Scan for the cell matching the given text and deliver its [X, Y] coordinate at center. 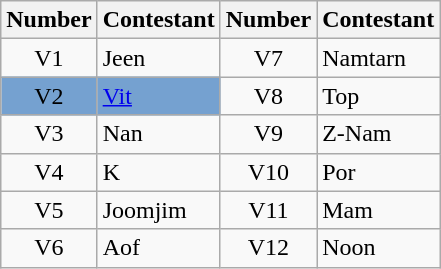
V1 [49, 58]
V6 [49, 248]
Mam [378, 210]
V11 [268, 210]
Joomjim [158, 210]
V7 [268, 58]
V4 [49, 172]
K [158, 172]
Z-Nam [378, 134]
V8 [268, 96]
V9 [268, 134]
Namtarn [378, 58]
Nan [158, 134]
Noon [378, 248]
Top [378, 96]
V12 [268, 248]
Por [378, 172]
V5 [49, 210]
V3 [49, 134]
Jeen [158, 58]
V10 [268, 172]
V2 [49, 96]
Vit [158, 96]
Aof [158, 248]
